Return (x, y) of the center of cell containing provided text 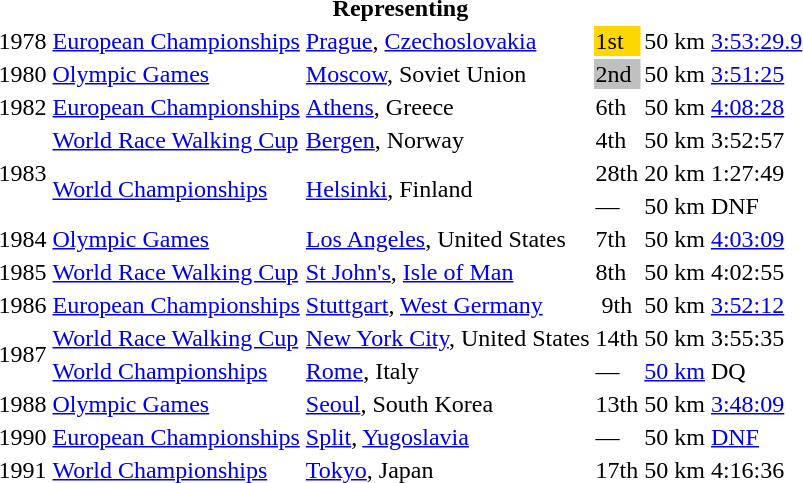
13th (617, 404)
3:51:25 (756, 74)
4:02:55 (756, 272)
St John's, Isle of Man (448, 272)
14th (617, 338)
Helsinki, Finland (448, 190)
Rome, Italy (448, 371)
6th (617, 107)
9th (617, 305)
4:03:09 (756, 239)
Split, Yugoslavia (448, 437)
1st (617, 41)
New York City, United States (448, 338)
DQ (756, 371)
Moscow, Soviet Union (448, 74)
3:55:35 (756, 338)
Stuttgart, West Germany (448, 305)
Bergen, Norway (448, 140)
4:08:28 (756, 107)
28th (617, 173)
8th (617, 272)
1:27:49 (756, 173)
7th (617, 239)
2nd (617, 74)
3:52:12 (756, 305)
Prague, Czechoslovakia (448, 41)
Seoul, South Korea (448, 404)
Athens, Greece (448, 107)
20 km (675, 173)
3:48:09 (756, 404)
3:53:29.9 (756, 41)
Los Angeles, United States (448, 239)
4th (617, 140)
3:52:57 (756, 140)
